Detect which cell encompasses the target text, then output its (X, Y) center coordinate. 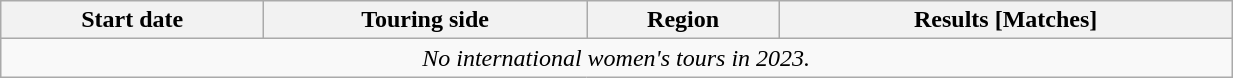
Start date (132, 20)
Region (684, 20)
No international women's tours in 2023. (616, 58)
Touring side (426, 20)
Results [Matches] (1006, 20)
